Pinpoint the cell where the given text exists, returning its [x, y] midpoint coordinate. 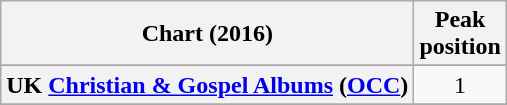
1 [460, 85]
UK Christian & Gospel Albums (OCC) [208, 85]
Chart (2016) [208, 34]
Peakposition [460, 34]
